For the text-containing cell, return its midpoint in [x, y] coordinate format. 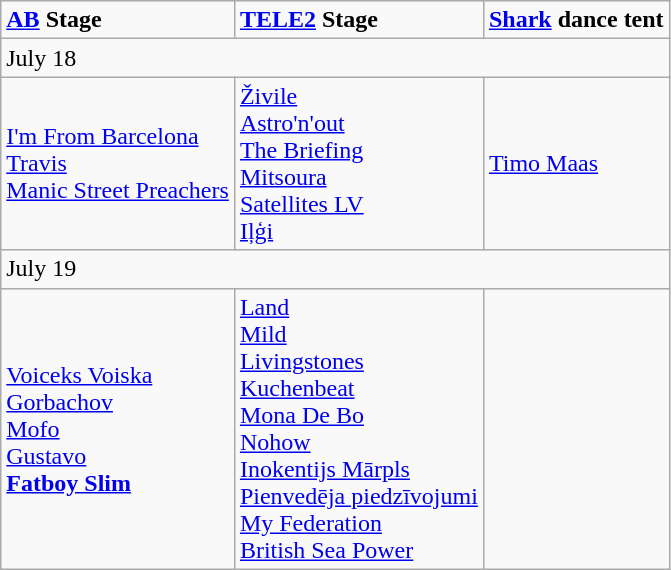
Živile Astro'n'out The Briefing Mitsoura Satellites LV Iļģi [358, 164]
AB Stage [118, 20]
Timo Maas [576, 164]
Land Mild Livingstones Kuchenbeat Mona De Bo Nohow Inokentijs Mārpls Pienvedēja piedzīvojumi My Federation British Sea Power [358, 428]
July 19 [335, 269]
July 18 [335, 58]
TELE2 Stage [358, 20]
Shark dance tent [576, 20]
I'm From Barcelona Travis Manic Street Preachers [118, 164]
Voiceks Voiska Gorbachov Mofo Gustavo Fatboy Slim [118, 428]
